Scan for the cell matching the given text and deliver its (x, y) coordinate at center. 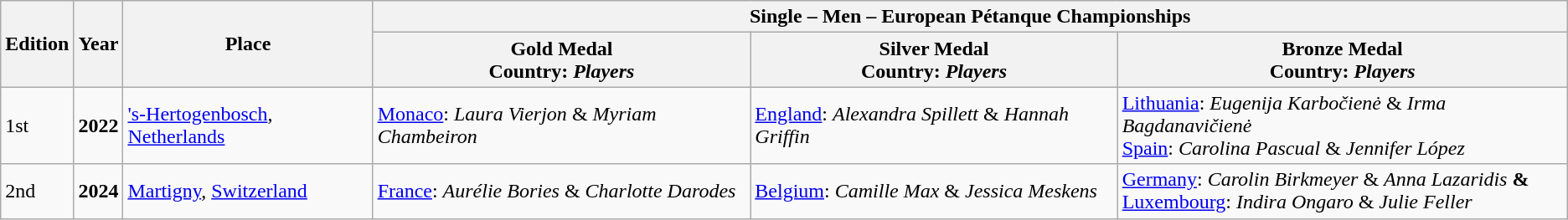
Gold MedalCountry: Players (561, 60)
1st (37, 125)
2022 (99, 125)
Year (99, 43)
Germany: Carolin Birkmeyer & Anna Lazaridis & Luxembourg: Indira Ongaro & Julie Feller (1342, 191)
2024 (99, 191)
Single – Men – European Pétanque Championships (970, 17)
Silver MedalCountry: Players (934, 60)
France: Aurélie Bories & Charlotte Darodes (561, 191)
Place (248, 43)
England: Alexandra Spillett & Hannah Griffin (934, 125)
Martigny, Switzerland (248, 191)
Monaco: Laura Vierjon & Myriam Chambeiron (561, 125)
's-Hertogenbosch, Netherlands (248, 125)
Belgium: Camille Max & Jessica Meskens (934, 191)
Bronze MedalCountry: Players (1342, 60)
2nd (37, 191)
Edition (37, 43)
Lithuania: Eugenija Karbočienė & Irma Bagdanavičienė Spain: Carolina Pascual & Jennifer López (1342, 125)
